Pinpoint the cell where the given text exists, returning its [X, Y] midpoint coordinate. 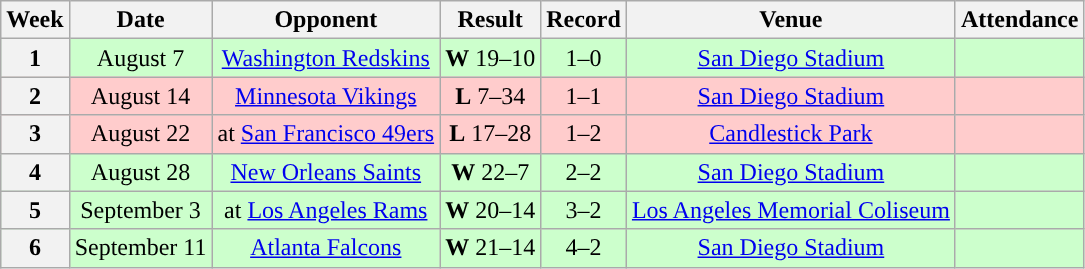
Candlestick Park [790, 134]
Venue [790, 20]
at Los Angeles Rams [326, 210]
August 14 [140, 96]
4–2 [584, 248]
August 22 [140, 134]
L 7–34 [490, 96]
1–2 [584, 134]
August 28 [140, 172]
Date [140, 20]
1–1 [584, 96]
at San Francisco 49ers [326, 134]
2 [35, 96]
W 22–7 [490, 172]
Atlanta Falcons [326, 248]
3 [35, 134]
5 [35, 210]
W 20–14 [490, 210]
Record [584, 20]
W 19–10 [490, 58]
September 11 [140, 248]
Result [490, 20]
September 3 [140, 210]
6 [35, 248]
4 [35, 172]
New Orleans Saints [326, 172]
Minnesota Vikings [326, 96]
3–2 [584, 210]
Los Angeles Memorial Coliseum [790, 210]
Week [35, 20]
August 7 [140, 58]
L 17–28 [490, 134]
W 21–14 [490, 248]
Attendance [1019, 20]
1–0 [584, 58]
Opponent [326, 20]
Washington Redskins [326, 58]
1 [35, 58]
2–2 [584, 172]
